From the cell containing the given text, extract its center point as (x, y) coordinate. 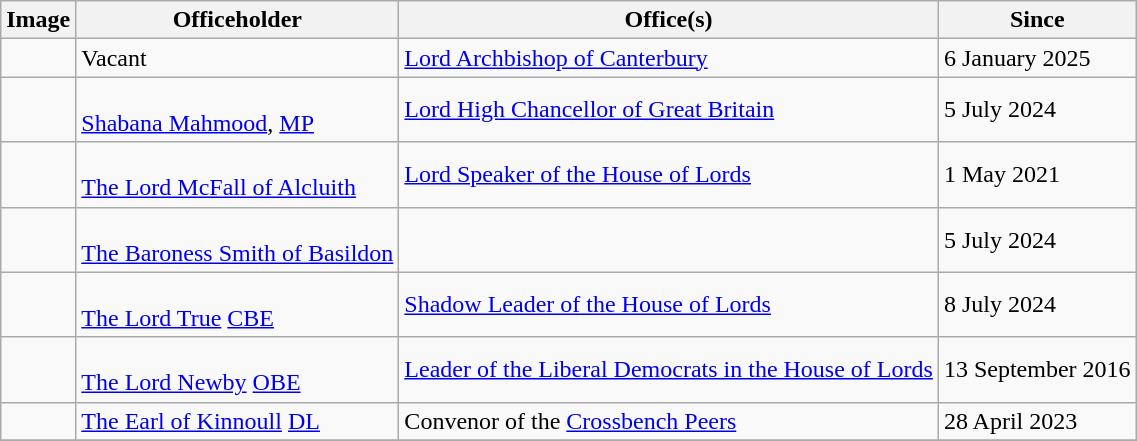
The Baroness Smith of Basildon (238, 240)
1 May 2021 (1037, 174)
Since (1037, 20)
Lord Archbishop of Canterbury (669, 58)
Office(s) (669, 20)
Vacant (238, 58)
The Lord True CBE (238, 304)
Convenor of the Crossbench Peers (669, 421)
The Lord McFall of Alcluith (238, 174)
Shadow Leader of the House of Lords (669, 304)
Lord Speaker of the House of Lords (669, 174)
Lord High Chancellor of Great Britain (669, 110)
Leader of the Liberal Democrats in the House of Lords (669, 370)
The Lord Newby OBE (238, 370)
Image (38, 20)
The Earl of Kinnoull DL (238, 421)
6 January 2025 (1037, 58)
8 July 2024 (1037, 304)
13 September 2016 (1037, 370)
28 April 2023 (1037, 421)
Shabana Mahmood, MP (238, 110)
Officeholder (238, 20)
